Scan for the cell matching the given text and deliver its [x, y] coordinate at center. 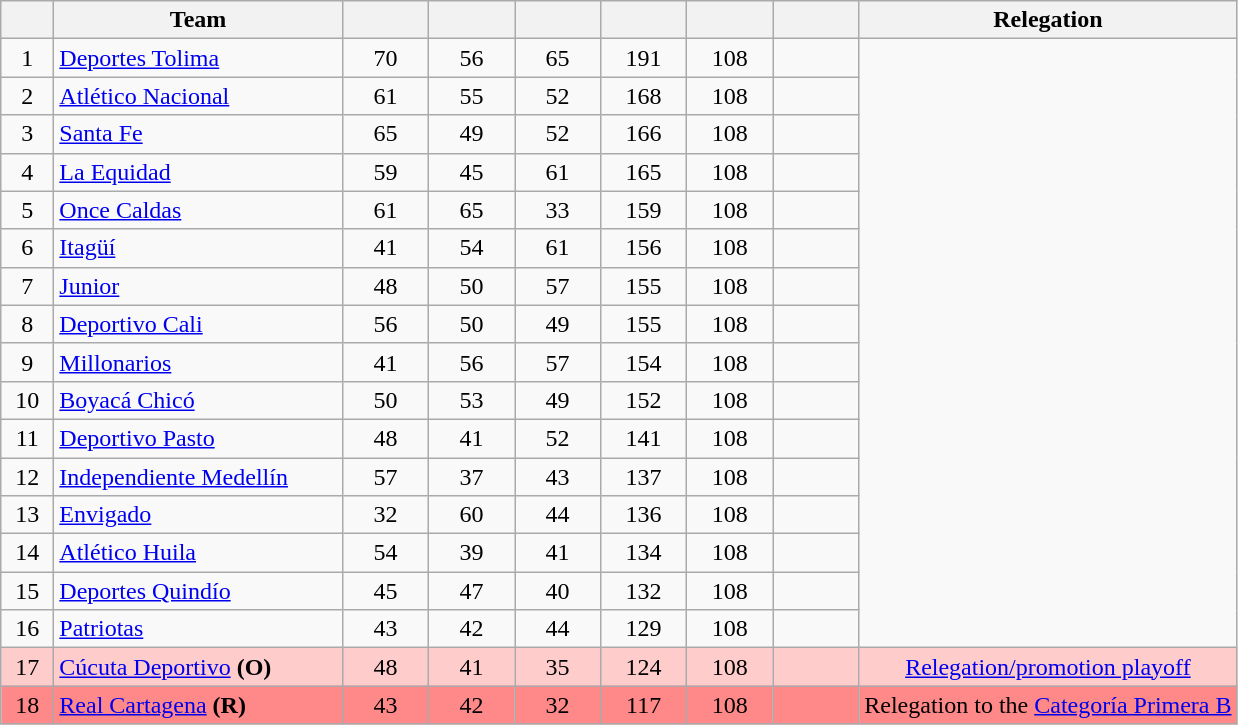
40 [557, 591]
Relegation/promotion playoff [1048, 667]
Boyacá Chicó [198, 400]
9 [28, 362]
Deportes Quindío [198, 591]
14 [28, 553]
Team [198, 20]
166 [644, 134]
159 [644, 210]
137 [644, 477]
Deportivo Pasto [198, 438]
Relegation to the Categoría Primera B [1048, 705]
Independiente Medellín [198, 477]
70 [385, 58]
165 [644, 172]
37 [471, 477]
6 [28, 248]
18 [28, 705]
11 [28, 438]
Itagüí [198, 248]
17 [28, 667]
10 [28, 400]
33 [557, 210]
47 [471, 591]
Cúcuta Deportivo (O) [198, 667]
7 [28, 286]
Atlético Huila [198, 553]
117 [644, 705]
8 [28, 324]
Atlético Nacional [198, 96]
13 [28, 515]
Santa Fe [198, 134]
Deportivo Cali [198, 324]
15 [28, 591]
168 [644, 96]
12 [28, 477]
16 [28, 629]
53 [471, 400]
Deportes Tolima [198, 58]
134 [644, 553]
124 [644, 667]
3 [28, 134]
2 [28, 96]
Millonarios [198, 362]
141 [644, 438]
4 [28, 172]
55 [471, 96]
154 [644, 362]
129 [644, 629]
35 [557, 667]
1 [28, 58]
156 [644, 248]
191 [644, 58]
Envigado [198, 515]
59 [385, 172]
136 [644, 515]
Patriotas [198, 629]
60 [471, 515]
Real Cartagena (R) [198, 705]
39 [471, 553]
Once Caldas [198, 210]
132 [644, 591]
Relegation [1048, 20]
Junior [198, 286]
152 [644, 400]
5 [28, 210]
La Equidad [198, 172]
